Extract the (x, y) coordinate from the center of the cell holding the provided text.  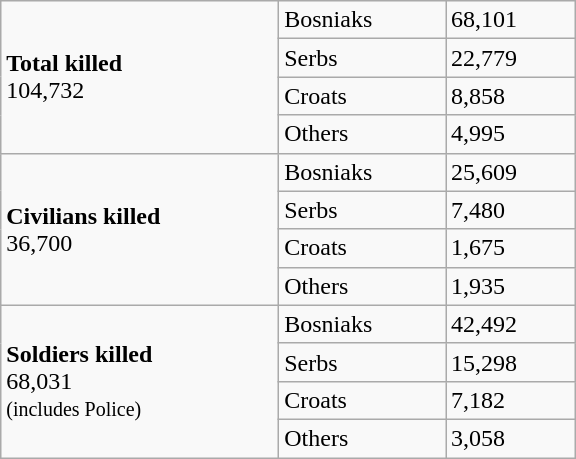
15,298 (511, 362)
42,492 (511, 324)
7,182 (511, 400)
Soldiers killed68,031(includes Police) (140, 381)
8,858 (511, 96)
4,995 (511, 134)
68,101 (511, 20)
3,058 (511, 438)
25,609 (511, 172)
Civilians killed36,700 (140, 229)
22,779 (511, 58)
Total killed104,732 (140, 77)
7,480 (511, 210)
1,675 (511, 248)
1,935 (511, 286)
